Find where the given text appears and provide that cell's center as [X, Y] coordinate. 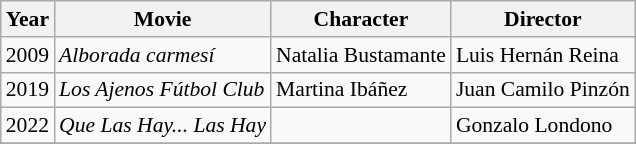
Martina Ibáñez [361, 90]
Character [361, 19]
Movie [162, 19]
Que Las Hay... Las Hay [162, 126]
2009 [28, 55]
Natalia Bustamante [361, 55]
Director [543, 19]
Los Ajenos Fútbol Club [162, 90]
2022 [28, 126]
Year [28, 19]
Alborada carmesí [162, 55]
Gonzalo Londono [543, 126]
Luis Hernán Reina [543, 55]
2019 [28, 90]
Juan Camilo Pinzón [543, 90]
